Determine the [X, Y] coordinate at the center of the cell enclosing the given text.  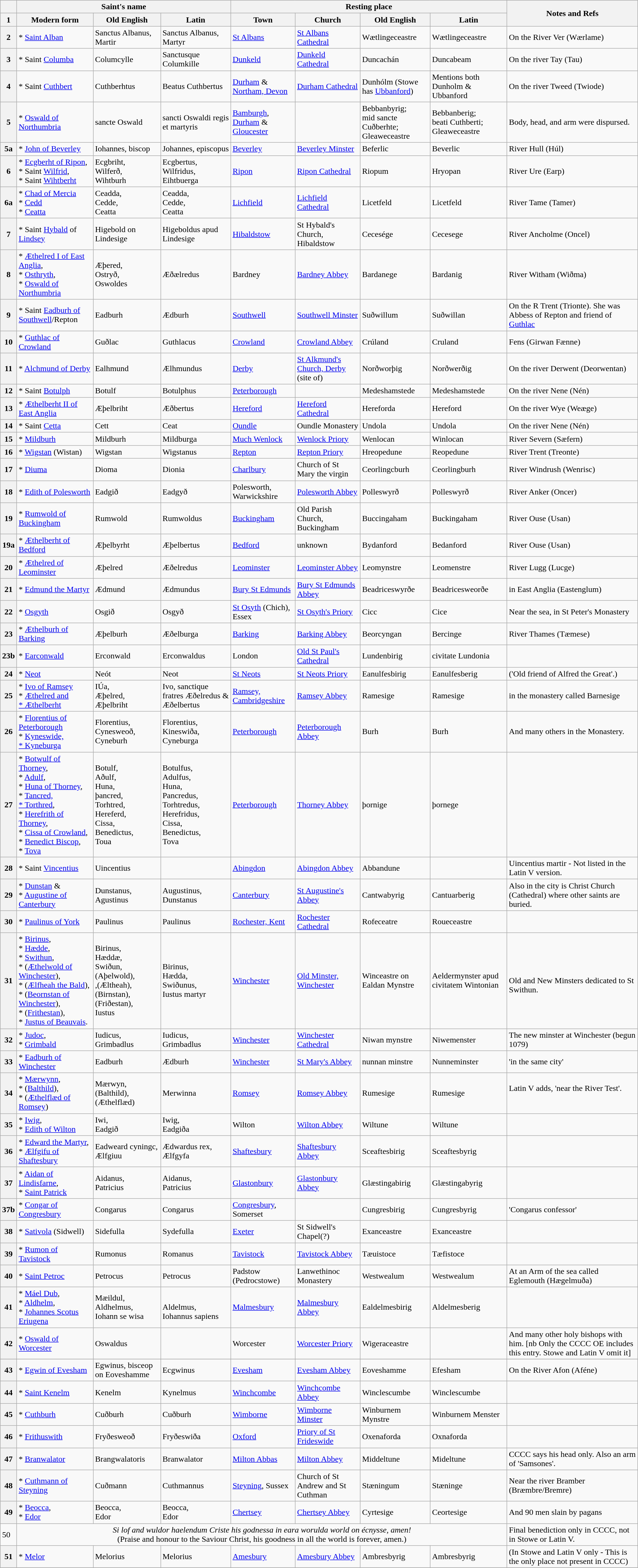
40 [9, 1276]
Wigstanus [196, 452]
Cecesége [395, 234]
River Ancholme (Oncel) [573, 234]
Tæfistoce [469, 1253]
* Egwin of Evesham [55, 1370]
* Eadburh of Winchester [55, 1062]
Padstow (Pedrocstowe) [263, 1276]
unknown [328, 545]
* Cuthmann of Steyning [55, 1486]
Botulphus [196, 391]
3 [9, 59]
Repton Priory [328, 452]
And many others in the Monastery. [573, 732]
Botulfus,Adulfus,Huna, Pancredus,Torhtredus,Herefridus,Cissa,Benedictus,Tova [196, 805]
River Lugg (Lucge) [573, 567]
Oxenaforda [395, 1437]
River Thames (Tæmese) [573, 634]
River Witham (Wiðma) [573, 274]
Mildburga [196, 439]
Birinus,Hæddæ,Swiðun,(Aþelwold),,(Æltheah),(Birnstan),(Friðestan),Iustus [127, 981]
Milton Abbas [263, 1459]
48 [9, 1486]
Aldelmus,Iohannus sapiens [196, 1307]
Worcester Priory [328, 1343]
Lichfield [263, 202]
25 [9, 696]
St Osyth (Chich), Essex [263, 611]
Hereforda [395, 408]
13 [9, 408]
Wilton Abbey [328, 1125]
Efesham [469, 1370]
Æþelbriht [127, 408]
1 [9, 20]
* Máel Dub,* Aldhelm,* Johannes Scotus Eriugena [55, 1307]
Exeter [263, 1232]
Evesham Abbey [328, 1370]
32 [9, 1039]
Leominster Abbey [328, 567]
Iwig,Eadgiða [196, 1125]
Evesham [263, 1370]
Oundle [263, 426]
Æþelburh [127, 634]
Æþelred [127, 567]
Florentius,Kineswiða,Cyneburga [196, 732]
River Windrush (Wenrisc) [573, 470]
Glastonbury Abbey [328, 1183]
('Old friend of Alfred the Great'.) [573, 674]
4 [9, 86]
Chertsey Abbey [328, 1512]
* Aidan of Lindisfarne,* Saint Patrick [55, 1183]
Winchester Cathedral [328, 1039]
Ceorlingcburh [395, 470]
21 [9, 590]
in East Anglia (Eastenglum) [573, 590]
19 [9, 518]
Æðbertus [196, 408]
Niwemenster [469, 1039]
Ripon Cathedral [328, 171]
Wigeraceastre [395, 1343]
St Osyth's Priory [328, 611]
Crúland [395, 341]
Shaftesbury Abbey [328, 1151]
8 [9, 274]
Wimborne [263, 1414]
Chertsey [263, 1512]
44 [9, 1392]
Stæningum [395, 1486]
St Hybald's Church, Hibaldstow [328, 234]
The new minster at Winchester (begun 1079) [573, 1039]
Merwinna [196, 1093]
Florentius,Cynesweoð,Cyneburh [127, 732]
Riopum [395, 171]
27 [9, 805]
* Ivo of Ramsey* Æthelred and* Æthelberht [55, 696]
Dunhólm (Stowe has Ubbanford) [395, 86]
Sanctus Albanus, Martyr [196, 37]
Oxford [263, 1437]
Botulf,Aðulf,Huna,þancred,Torhtred,Hereferd,Cissa,Benedictus,Toua [127, 805]
Norðwerðig [469, 369]
37 [9, 1183]
* Edmund the Martyr [55, 590]
Duncabeam [469, 59]
* Alchmund of Derby [55, 369]
Mærwyn,(Balthild),(Æthelflæd) [127, 1093]
Cuthmannus [196, 1486]
Southwell Minster [328, 315]
Old Parish Church, Buckingham [328, 518]
* Diuma [55, 470]
Body, head, and arm were dispursed. [573, 122]
Cuðmann [127, 1486]
Æðelredus [196, 567]
Eadgyð [196, 491]
Hreopedune [395, 452]
* Florentius of Peterborough* Kyneswide, * Kyneburga [55, 732]
46 [9, 1437]
Bedanford [469, 545]
6 [9, 171]
Fryðesweoð [127, 1437]
Church of St Mary the virgin [328, 470]
Romsey Abbey [328, 1093]
Beorcyngan [395, 634]
Mildburh [127, 439]
* Iwig,* Edith of Wilton [55, 1125]
Crowland Abbey [328, 341]
Barking Abbey [328, 634]
Dunstanus,Agustinus [127, 895]
* Oswald of Northumbria [55, 122]
Cruland [469, 341]
Rofeceatre [395, 922]
* Edith of Polesworth [55, 491]
St Augustine's Abbey [328, 895]
19a [9, 545]
Eanulfesbirig [395, 674]
Beadricesweorðe [469, 590]
sancti Oswaldi regis et martyris [196, 122]
Near the sea, in St Peter's Monastery [573, 611]
St Alkmund's Church, Derby (site of) [328, 369]
* Saint Alban [55, 37]
Beverley Minster [328, 149]
And many other holy bishops with him. [nb Only the CCCC OE includes this entry. Stowe and Latin V omit it] [573, 1343]
On the river Wye (Weæge) [573, 408]
Iohannes, biscop [127, 149]
St Mary's Abbey [328, 1062]
39 [9, 1253]
CCCC says his head only. Also an arm of 'Samsones'. [573, 1459]
Beverley [263, 149]
45 [9, 1414]
Bercinge [469, 634]
38 [9, 1232]
Much Wenlock [263, 439]
Peterborough Abbey [328, 732]
Leominster [263, 567]
* Æthelred of Leominster [55, 567]
Ripon [263, 171]
Cantwabyrig [395, 895]
Cyrtesige [395, 1512]
* Osgyth [55, 611]
Worcester [263, 1343]
* Æthelberht of Bedford [55, 545]
23b [9, 656]
* Branwalator [55, 1459]
Wenlocan [395, 439]
Tavistock [263, 1253]
Ecgbriht,Wilferð,Wihtburh [127, 171]
* Æthelburh of Barking [55, 634]
* John of Beverley [55, 149]
* Cuthburh [55, 1414]
Beatus Cuthbertus [196, 86]
And 90 men slain by pagans [573, 1512]
Winburnem Mynstre [395, 1414]
* Botwulf of Thorney,* Adulf,* Huna of Thorney,* Tancred,* Torthred,* Herefrith of Thorney,* Cissa of Crowland,* Benedict Biscop,* Tova [55, 805]
River Ure (Earp) [573, 171]
Higebold on Lindesige [127, 234]
Romanus [196, 1253]
Steyning, Sussex [263, 1486]
Ecgbertus,Wilfridus,Eihtbuerga [196, 171]
35 [9, 1125]
þornige [395, 805]
* Rumon of Tavistock [55, 1253]
Polesworth Abbey [328, 491]
River Anker (Oncer) [573, 491]
Abbandune [395, 868]
Sydefulla [196, 1232]
On the river Derwent (Deorwentan) [573, 369]
Resting place [369, 7]
* Saint Kenelm [55, 1392]
Town [263, 20]
On the river Tay (Tau) [573, 59]
49 [9, 1512]
Aldelmesberig [469, 1307]
Old and New Minsters dedicated to St Swithun. [573, 981]
* Æthelberht II of East Anglia [55, 408]
Eanulfesberig [469, 674]
Egwinus, bisceop on Eoveshamme [127, 1370]
Hibaldstow [263, 234]
* Paulinus of York [55, 922]
On the River Afon (Aféne) [573, 1370]
28 [9, 868]
* Saint Columba [55, 59]
* Oswald of Worcester [55, 1343]
Oswaldus [127, 1343]
Lanwethinoc Monastery [328, 1276]
Rochester, Kent [263, 922]
Bardney [263, 274]
Johannes, episcopus [196, 149]
42 [9, 1343]
Saint's name [124, 7]
Abingdon Abbey [328, 868]
* Frithuswith [55, 1437]
20 [9, 567]
Malmesbury [263, 1307]
37b [9, 1209]
St Albans [263, 37]
* Rumwold of Buckingham [55, 518]
Osgið [127, 611]
Suðwillum [395, 315]
Eadgið [127, 491]
Guðlac [127, 341]
10 [9, 341]
36 [9, 1151]
Cantuarberig [469, 895]
Leomenstre [469, 567]
Beadriceswyrðe [395, 590]
Glastonbury [263, 1183]
Eadweard cyningc,Ælfgiuu [127, 1151]
Reopedune [469, 452]
* Æthelred I of East Anglia,* Osthryth,* Oswald of Northumbria [55, 274]
Bebbanbyrig; mid sancte Cuðberhte; Gleaweceastre [395, 122]
* Chad of Mercia* Cedd* Ceatta [55, 202]
IÚa,Æþelred,Æþelbriht [127, 696]
Abingdon [263, 868]
Æþered, Ostryð,Oswoldes [127, 274]
River Tame (Tamer) [573, 202]
Æðælredus [196, 274]
* Saint Petroc [55, 1276]
Bury St Edmunds Abbey [328, 590]
Winchcombe Abbey [328, 1392]
31 [9, 981]
Buckingham [263, 518]
Buckingaham [469, 518]
41 [9, 1307]
Augustinus,Dunstanus [196, 895]
Durham & Northam, Devon [263, 86]
15 [9, 439]
Mæildul,Aldhelmus,Iohann se wisa [127, 1307]
Cuthberhtus [127, 86]
Cicc [395, 611]
Rumwoldus [196, 518]
Romsey [263, 1093]
Ælhmundus [196, 369]
Ædmundus [196, 590]
Thorney Abbey [328, 805]
Bardanege [395, 274]
* Judoc,* Grimbald [55, 1039]
Neot [196, 674]
* Mildburh [55, 439]
Tæuistoce [395, 1253]
Hryopan [469, 171]
Charlbury [263, 470]
Æþelbyrht [127, 545]
Lichfield Cathedral [328, 202]
Notes and Refs [573, 13]
Ramsey Abbey [328, 696]
þornege [469, 805]
* Guthlac of Crowland [55, 341]
Ceat [196, 426]
Oxnaforda [469, 1437]
Uincentius [127, 868]
Dunkeld Cathedral [328, 59]
Eoveshamme [395, 1370]
* Saint Hybald of Lindsey [55, 234]
Uincentius martir - Not listed in the Latin V version. [573, 868]
At an Arm of the sea called Eglemouth (Hægelmuða) [573, 1276]
* Birinus,* Hædde,* Swithun,* (Æthelwold of Winchester),* (Ælfheah the Bald),* (Beornstan of Winchester),* (Frithestan),* Justus of Beauvais. [55, 981]
Cice [469, 611]
* Wigstan (Wistan) [55, 452]
6a [9, 202]
Rumwold [127, 518]
Erconwald [127, 656]
Birinus,Hædda,Swiðunus,Iustus martyr [196, 981]
Milton Abbey [328, 1459]
nunnan minstre [395, 1062]
12 [9, 391]
Repton [263, 452]
Congresbury, Somerset [263, 1209]
Fryðeswiða [196, 1437]
Final benediction only in CCCC, not in Stowe or Latin V. [573, 1534]
* Mærwynn,* (Balthild),* (Æthelflæd of Romsey) [55, 1093]
Higeboldus apud Lindesige [196, 234]
Bebbanberig; beati Cuthberti; Gleaweceastre [469, 122]
On the River Ver (Wærlame) [573, 37]
Also in the city is Christ Church (Cathedral) where other saints are buried. [573, 895]
River Hull (Húl) [573, 149]
5 [9, 122]
Sceaftesbyrig [469, 1151]
Mentions both Dunholm & Ubbanford [469, 86]
18 [9, 491]
Tavistock Abbey [328, 1253]
Rochester Cathedral [328, 922]
Bury St Edmunds [263, 590]
St Sidwell's Chapel(?) [328, 1232]
Old Minster, Winchester [328, 981]
Cungresbyrig [469, 1209]
Kenelm [127, 1392]
River Trent (Treonte) [573, 452]
Buccingaham [395, 518]
Church [328, 20]
St Neots [263, 674]
29 [9, 895]
17 [9, 470]
Dionia [196, 470]
Botulf [127, 391]
'Congarus confessor' [573, 1209]
Ramsey, Cambridgeshire [263, 696]
Mideltune [469, 1459]
Stæninge [469, 1486]
Iwi,Eadgið [127, 1125]
* Ecgberht of Ripon,* Saint Wilfrid,* Saint Wihtberht [55, 171]
2 [9, 37]
Winchcombe [263, 1392]
Derby [263, 369]
Wilton [263, 1125]
16 [9, 452]
Ecgwinus [196, 1370]
47 [9, 1459]
* Saint Botulph [55, 391]
'in the same city' [573, 1062]
14 [9, 426]
Beferlic [395, 149]
* Beocca,* Edor [55, 1512]
St Neots Priory [328, 674]
* Saint Vincentius [55, 868]
Suðwillan [469, 315]
Amesbury [263, 1557]
Beverlic [469, 149]
Canterbury [263, 895]
Branwalator [196, 1459]
Bamburgh, Durham & Gloucester [263, 122]
St Albans Cathedral [328, 37]
Bedford [263, 545]
23 [9, 634]
* Melor [55, 1557]
Kynelmus [196, 1392]
Bydanford [395, 545]
Near the river Bramber (Bræmbre/Bremre) [573, 1486]
* Edward the Martyr,* Ælfgifu of Shaftesbury [55, 1151]
Barking [263, 634]
Ealdelmesbirig [395, 1307]
Osgyð [196, 611]
Wimborne Minster [328, 1414]
9 [9, 315]
Columcylle [127, 59]
Rumonus [127, 1253]
Brangwalatoris [127, 1459]
Hereford Cathedral [328, 408]
Old St Paul's Cathedral [328, 656]
Æðelburga [196, 634]
5a [9, 149]
* Saint Cuthbert [55, 86]
Durham Cathedral [328, 86]
Bardanig [469, 274]
Wigstan [127, 452]
in the monastery called Barnesige [573, 696]
Lundenbirig [395, 656]
30 [9, 922]
sancte Oswald [127, 122]
Ivo, sanctique fratres Æðelredus & Æðelbertus [196, 696]
Ædmund [127, 590]
* Congar of Congresbury [55, 1209]
43 [9, 1370]
24 [9, 674]
On the river Tweed (Twiode) [573, 86]
Ceortesige [469, 1512]
Roueceastre [469, 922]
Modern form [55, 20]
11 [9, 369]
On the R Trent (Trionte). She was Abbess of Repton and friend of Guthlac [573, 315]
Polesworth, Warwickshire [263, 491]
Cecesege [469, 234]
Cett [127, 426]
Bardney Abbey [328, 274]
Winlocan [469, 439]
50 [9, 1534]
Shaftesbury [263, 1151]
Nunneminster [469, 1062]
Glæstingabyrig [469, 1183]
22 [9, 611]
Church of St Andrew and St Cuthman [328, 1486]
Sceaftesbirig [395, 1151]
Oundle Monastery [328, 426]
Leomynstre [395, 567]
34 [9, 1093]
Fens (Girwan Fænne) [573, 341]
Latin V adds, 'near the River Test'. [573, 1093]
Middeltune [395, 1459]
Malmesbury Abbey [328, 1307]
* Neot [55, 674]
Crowland [263, 341]
Dunkeld [263, 59]
(In Stowe and Latin V only - This is the only place not present in CCCC) [573, 1557]
River Severn (Sæfern) [573, 439]
Cungresbirig [395, 1209]
* Sativola (Sidwell) [55, 1232]
Glæstingabirig [395, 1183]
Erconwaldus [196, 656]
civitate Lundonia [469, 656]
Sidefulla [127, 1232]
33 [9, 1062]
* Earconwald [55, 656]
Priory of St Frideswide [328, 1437]
Sanctusque Columkille [196, 59]
Duncachán [395, 59]
Norðworþig [395, 369]
* Saint Cetta [55, 426]
Winburnem Menster [469, 1414]
Ædwardus rex,Ælfgyfa [196, 1151]
Dioma [127, 470]
Southwell [263, 315]
Guthlacus [196, 341]
Aeldermynster apud civitatem Wintonian [469, 981]
Niwan mynstre [395, 1039]
Neót [127, 674]
Winceastre on Ealdan Mynstre [395, 981]
Amesbury Abbey [328, 1557]
London [263, 656]
51 [9, 1557]
* Dunstan &* Augustine of Canterbury [55, 895]
Ealhmund [127, 369]
* Saint Eadburh of Southwell/Repton [55, 315]
Wenlock Priory [328, 439]
7 [9, 234]
Æþelbertus [196, 545]
26 [9, 732]
Sanctus Albanus, Martir [127, 37]
Ceorlingburh [469, 470]
